Output the [X, Y] coordinate of the center of the cell containing the given text.  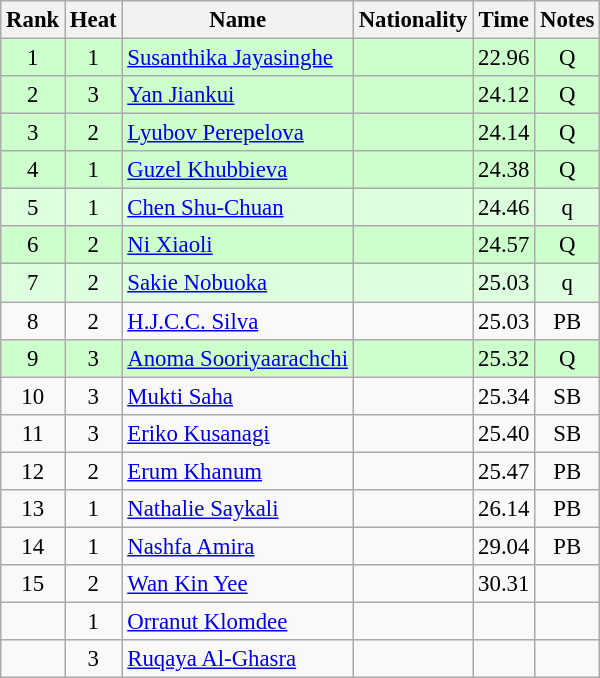
9 [33, 358]
Lyubov Perepelova [238, 133]
5 [33, 208]
15 [33, 584]
Orranut Klomdee [238, 621]
Erum Khanum [238, 471]
Yan Jiankui [238, 95]
Heat [94, 20]
25.32 [504, 358]
Nationality [412, 20]
Susanthika Jayasinghe [238, 58]
24.14 [504, 133]
10 [33, 396]
26.14 [504, 509]
Nathalie Saykali [238, 509]
H.J.C.C. Silva [238, 321]
Anoma Sooriyaarachchi [238, 358]
30.31 [504, 584]
22.96 [504, 58]
25.34 [504, 396]
12 [33, 471]
11 [33, 433]
Sakie Nobuoka [238, 283]
Time [504, 20]
Rank [33, 20]
24.46 [504, 208]
13 [33, 509]
4 [33, 170]
24.57 [504, 245]
Nashfa Amira [238, 546]
Guzel Khubbieva [238, 170]
25.47 [504, 471]
Name [238, 20]
25.40 [504, 433]
7 [33, 283]
Wan Kin Yee [238, 584]
6 [33, 245]
Mukti Saha [238, 396]
Chen Shu-Chuan [238, 208]
29.04 [504, 546]
8 [33, 321]
24.12 [504, 95]
Ni Xiaoli [238, 245]
Notes [568, 20]
Ruqaya Al-Ghasra [238, 659]
Eriko Kusanagi [238, 433]
14 [33, 546]
24.38 [504, 170]
